Determine the [x, y] coordinate at the center of the cell enclosing the given text.  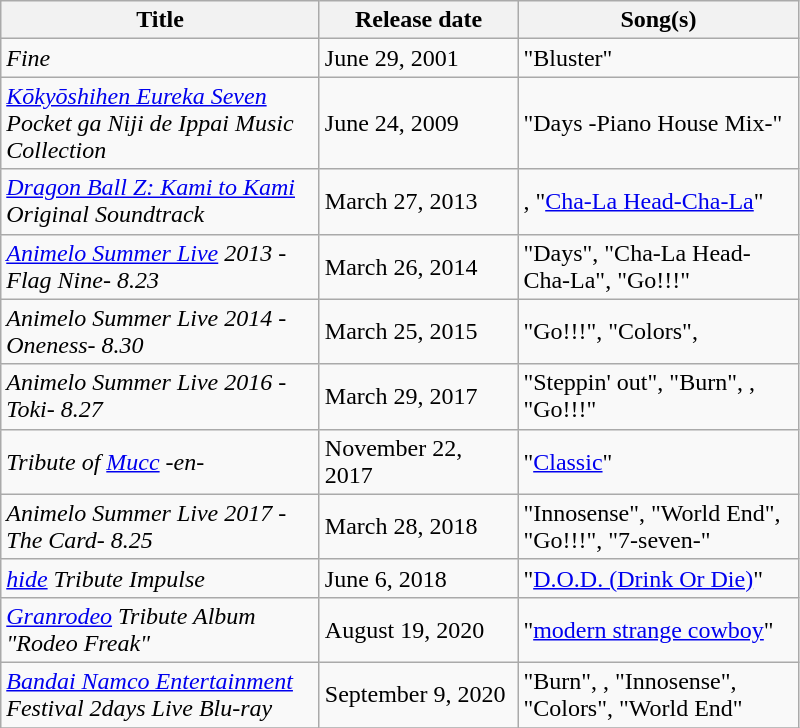
Animelo Summer Live 2014 -Oneness- 8.30 [160, 332]
March 25, 2015 [418, 332]
June 29, 2001 [418, 58]
Bandai Namco Entertainment Festival 2days Live Blu-ray [160, 694]
"Go!!!", "Colors", [658, 332]
Animelo Summer Live 2013 -Flag Nine- 8.23 [160, 266]
March 27, 2013 [418, 202]
hide Tribute Impulse [160, 578]
Animelo Summer Live 2016 -Toki- 8.27 [160, 396]
Animelo Summer Live 2017 -The Card- 8.25 [160, 526]
June 24, 2009 [418, 123]
Fine [160, 58]
Tribute of Mucc -en- [160, 462]
Kōkyōshihen Eureka Seven Pocket ga Niji de Ippai Music Collection [160, 123]
"Days", "Cha-La Head-Cha-La", "Go!!!" [658, 266]
September 9, 2020 [418, 694]
March 29, 2017 [418, 396]
"Classic" [658, 462]
Granrodeo Tribute Album "Rodeo Freak" [160, 630]
"D.O.D. (Drink Or Die)" [658, 578]
Dragon Ball Z: Kami to Kami Original Soundtrack [160, 202]
March 26, 2014 [418, 266]
June 6, 2018 [418, 578]
March 28, 2018 [418, 526]
Release date [418, 20]
"Burn", , "Innosense", "Colors", "World End" [658, 694]
"Steppin' out", "Burn", , "Go!!!" [658, 396]
, "Cha-La Head-Cha-La" [658, 202]
Song(s) [658, 20]
November 22, 2017 [418, 462]
"Days -Piano House Mix-" [658, 123]
Title [160, 20]
"Innosense", "World End", "Go!!!", "7-seven-" [658, 526]
"modern strange cowboy" [658, 630]
"Bluster" [658, 58]
August 19, 2020 [418, 630]
